For the text-containing cell, return its midpoint in (X, Y) coordinate format. 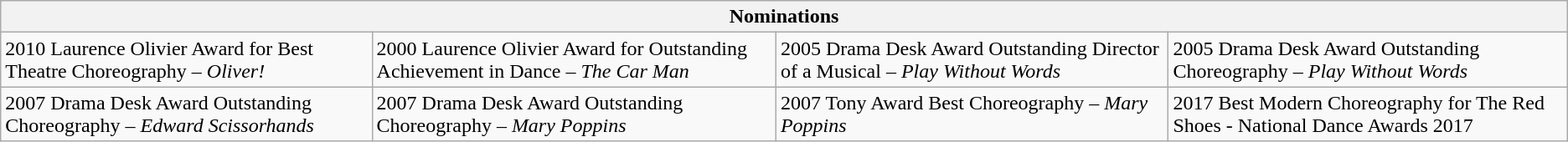
2007 Tony Award Best Choreography – Mary Poppins (972, 114)
2000 Laurence Olivier Award for Outstanding Achievement in Dance – The Car Man (574, 60)
2010 Laurence Olivier Award for Best Theatre Choreography – Oliver! (186, 60)
2007 Drama Desk Award Outstanding Choreography – Mary Poppins (574, 114)
2007 Drama Desk Award Outstanding Choreography – Edward Scissorhands (186, 114)
2005 Drama Desk Award Outstanding Director of a Musical – Play Without Words (972, 60)
Nominations (784, 17)
2017 Best Modern Choreography for The Red Shoes - National Dance Awards 2017 (1368, 114)
2005 Drama Desk Award Outstanding Choreography – Play Without Words (1368, 60)
